Return [x, y] of the center of cell containing provided text 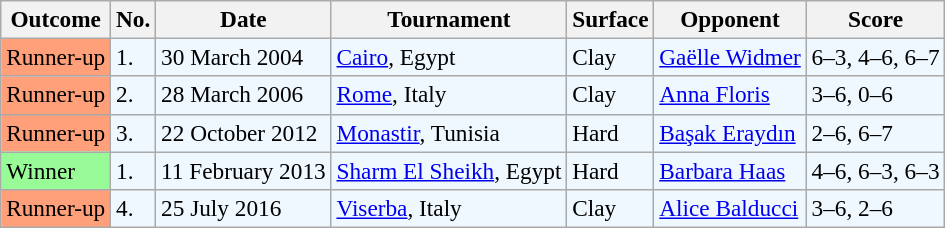
Score [876, 19]
Date [244, 19]
Alice Balducci [730, 208]
Başak Eraydın [730, 133]
Gaëlle Widmer [730, 57]
Outcome [56, 19]
28 March 2006 [244, 95]
Tournament [449, 19]
Monastir, Tunisia [449, 133]
No. [134, 19]
25 July 2016 [244, 208]
3–6, 2–6 [876, 208]
11 February 2013 [244, 170]
Viserba, Italy [449, 208]
3–6, 0–6 [876, 95]
3. [134, 133]
30 March 2004 [244, 57]
Cairo, Egypt [449, 57]
2. [134, 95]
Rome, Italy [449, 95]
Opponent [730, 19]
Winner [56, 170]
22 October 2012 [244, 133]
4–6, 6–3, 6–3 [876, 170]
Sharm El Sheikh, Egypt [449, 170]
2–6, 6–7 [876, 133]
Anna Floris [730, 95]
Barbara Haas [730, 170]
4. [134, 208]
6–3, 4–6, 6–7 [876, 57]
Surface [610, 19]
